Extract the [X, Y] coordinate from the center of the cell holding the provided text.  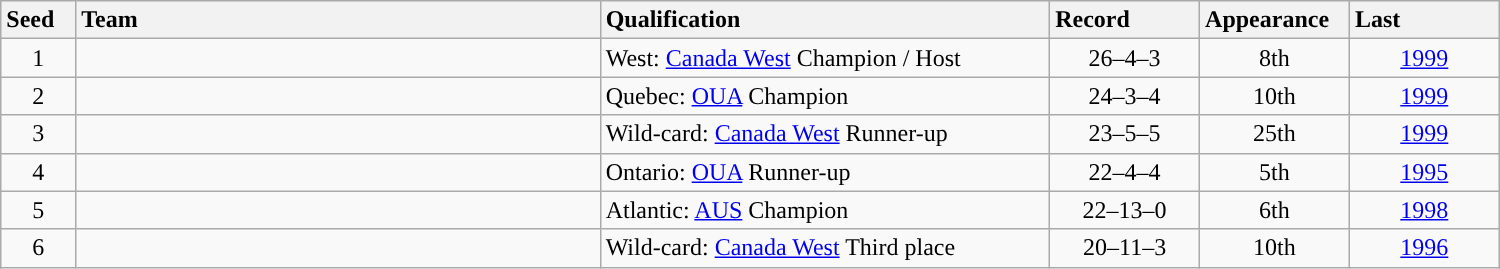
1995 [1424, 172]
3 [38, 134]
Last [1424, 20]
Wild-card: Canada West Runner-up [825, 134]
1998 [1424, 210]
24–3–4 [1125, 96]
Atlantic: AUS Champion [825, 210]
Seed [38, 20]
6th [1275, 210]
Record [1125, 20]
26–4–3 [1125, 58]
Qualification [825, 20]
2 [38, 96]
Quebec: OUA Champion [825, 96]
8th [1275, 58]
West: Canada West Champion / Host [825, 58]
Appearance [1275, 20]
Team [338, 20]
23–5–5 [1125, 134]
20–11–3 [1125, 248]
4 [38, 172]
1 [38, 58]
25th [1275, 134]
Wild-card: Canada West Third place [825, 248]
5th [1275, 172]
22–13–0 [1125, 210]
5 [38, 210]
Ontario: OUA Runner-up [825, 172]
22–4–4 [1125, 172]
1996 [1424, 248]
6 [38, 248]
